Detect which cell encompasses the target text, then output its [x, y] center coordinate. 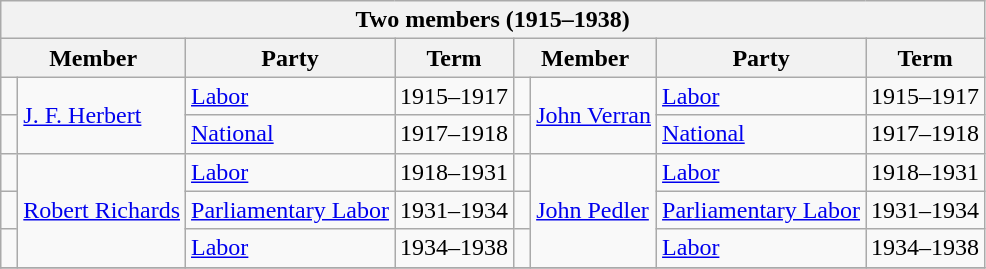
Robert Richards [102, 210]
John Pedler [594, 210]
Two members (1915–1938) [493, 20]
J. F. Herbert [102, 115]
John Verran [594, 115]
